Return the (X, Y) coordinate for the center point of the cell that contains the specified text.  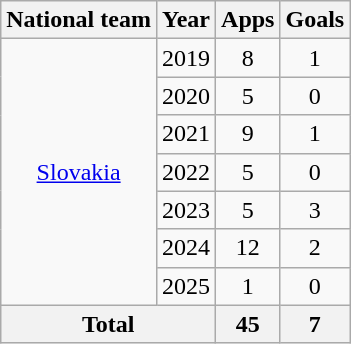
National team (79, 20)
2024 (186, 248)
2025 (186, 286)
Total (108, 324)
3 (315, 210)
Apps (248, 20)
2 (315, 248)
Year (186, 20)
2022 (186, 172)
9 (248, 134)
2023 (186, 210)
Goals (315, 20)
45 (248, 324)
2020 (186, 96)
2019 (186, 58)
12 (248, 248)
2021 (186, 134)
7 (315, 324)
8 (248, 58)
Slovakia (79, 172)
